From the cell containing the given text, extract its center point as (x, y) coordinate. 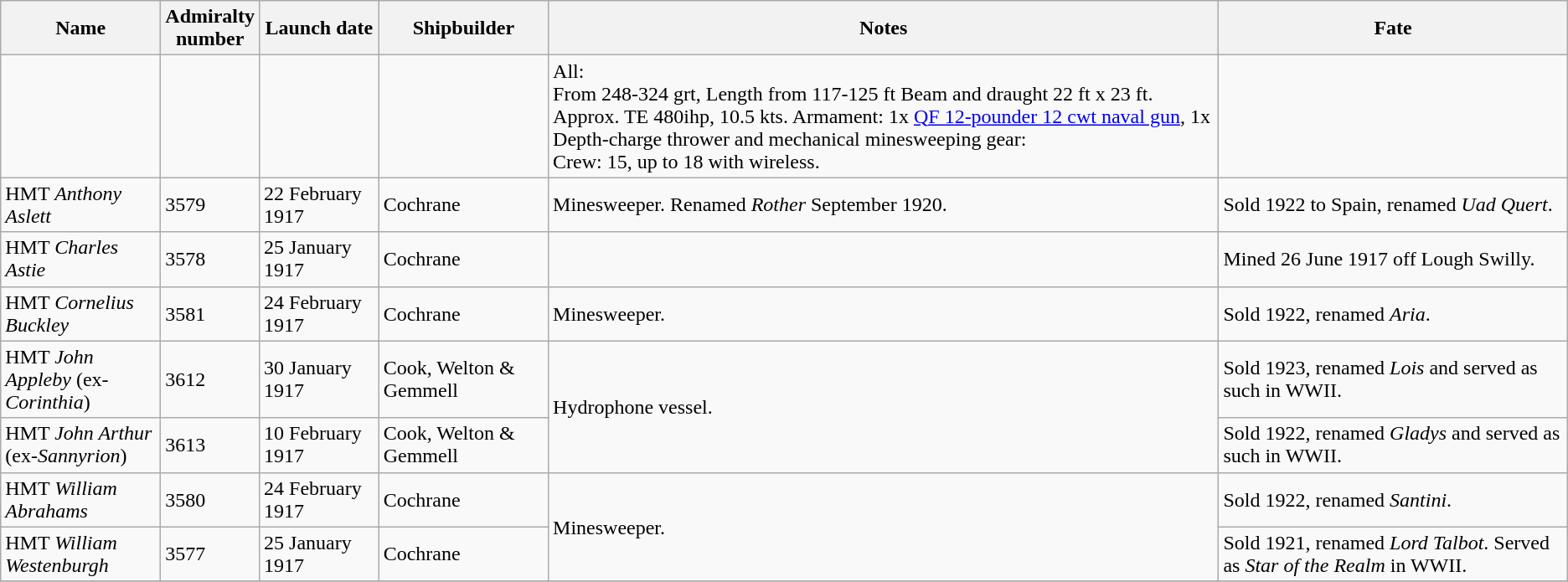
Sold 1922, renamed Aria. (1393, 313)
10 February 1917 (320, 446)
HMT Cornelius Buckley (80, 313)
3577 (210, 554)
Mined 26 June 1917 off Lough Swilly. (1393, 260)
Fate (1393, 28)
HMT John Appleby (ex-Corinthia) (80, 379)
3581 (210, 313)
Name (80, 28)
3579 (210, 204)
Sold 1922 to Spain, renamed Uad Quert. (1393, 204)
Admiralty number (210, 28)
HMT Charles Astie (80, 260)
30 January 1917 (320, 379)
3580 (210, 499)
HMT William Abrahams (80, 499)
Sold 1922, renamed Santini. (1393, 499)
Hydrophone vessel. (884, 407)
Shipbuilder (463, 28)
3613 (210, 446)
22 February 1917 (320, 204)
HMT William Westenburgh (80, 554)
Notes (884, 28)
HMT Anthony Aslett (80, 204)
Sold 1922, renamed Gladys and served as such in WWII. (1393, 446)
3578 (210, 260)
HMT John Arthur (ex-Sannyrion) (80, 446)
Sold 1921, renamed Lord Talbot. Served as Star of the Realm in WWII. (1393, 554)
Sold 1923, renamed Lois and served as such in WWII. (1393, 379)
3612 (210, 379)
Launch date (320, 28)
Minesweeper. Renamed Rother September 1920. (884, 204)
